Determine the (x, y) coordinate at the center of the cell enclosing the given text.  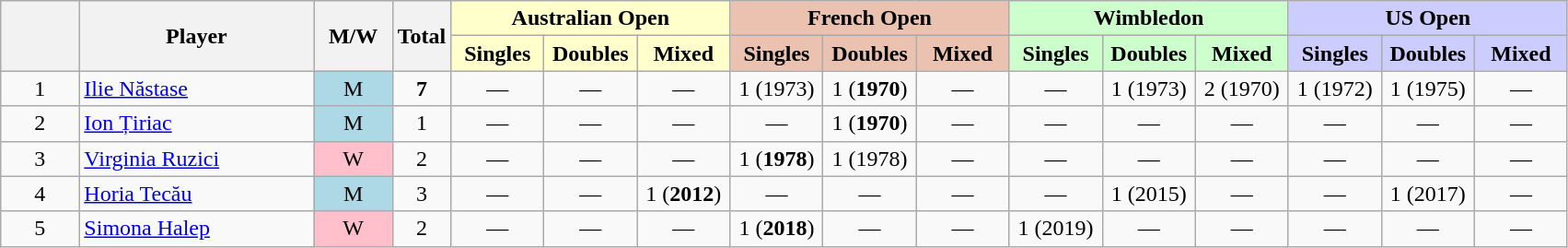
7 (422, 89)
1 (2017) (1427, 194)
1 (2018) (777, 229)
Wimbledon (1149, 18)
US Open (1427, 18)
1 (2012) (683, 194)
1 (2019) (1055, 229)
Simona Halep (197, 229)
2 (1970) (1241, 89)
1 (1975) (1427, 89)
Virginia Ruzici (197, 159)
Total (422, 36)
Australian Open (591, 18)
Ilie Năstase (197, 89)
1 (1972) (1335, 89)
4 (41, 194)
5 (41, 229)
Ion Țiriac (197, 124)
1 (2015) (1149, 194)
Player (197, 36)
French Open (869, 18)
M/W (354, 36)
Horia Tecău (197, 194)
